Find where the given text appears and provide that cell's center as (X, Y) coordinate. 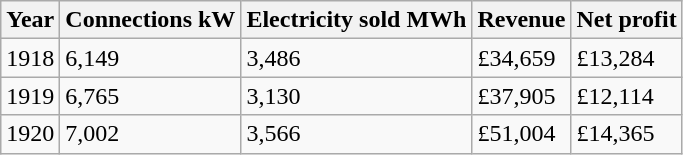
6,765 (150, 96)
£13,284 (626, 58)
Connections kW (150, 20)
£37,905 (522, 96)
7,002 (150, 134)
£34,659 (522, 58)
6,149 (150, 58)
3,486 (356, 58)
1920 (30, 134)
Year (30, 20)
3,130 (356, 96)
Electricity sold MWh (356, 20)
1919 (30, 96)
£14,365 (626, 134)
£51,004 (522, 134)
3,566 (356, 134)
Net profit (626, 20)
1918 (30, 58)
Revenue (522, 20)
£12,114 (626, 96)
